Capture the cell that displays the provided text and extract its [x, y] central coordinate. 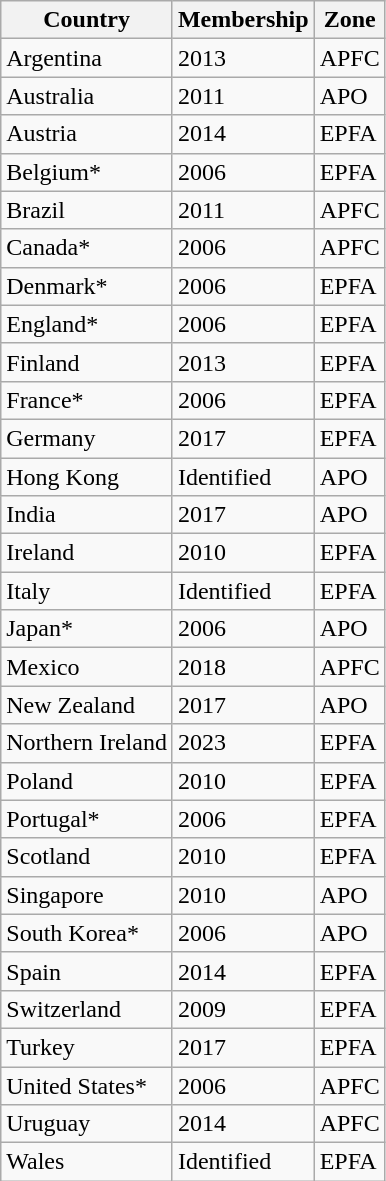
Poland [87, 781]
Germany [87, 438]
Switzerland [87, 1009]
Austria [87, 134]
Belgium* [87, 172]
England* [87, 324]
2018 [243, 667]
Italy [87, 591]
Zone [350, 20]
France* [87, 400]
Singapore [87, 895]
Japan* [87, 629]
Mexico [87, 667]
Portugal* [87, 819]
Turkey [87, 1047]
Scotland [87, 857]
Denmark* [87, 286]
South Korea* [87, 933]
Membership [243, 20]
2009 [243, 1009]
Spain [87, 971]
India [87, 515]
Uruguay [87, 1124]
Hong Kong [87, 477]
Argentina [87, 58]
2023 [243, 743]
Ireland [87, 553]
Northern Ireland [87, 743]
United States* [87, 1085]
Finland [87, 362]
Country [87, 20]
Wales [87, 1162]
Brazil [87, 210]
Australia [87, 96]
Canada* [87, 248]
New Zealand [87, 705]
